Return the (X, Y) coordinate for the center point of the cell that contains the specified text.  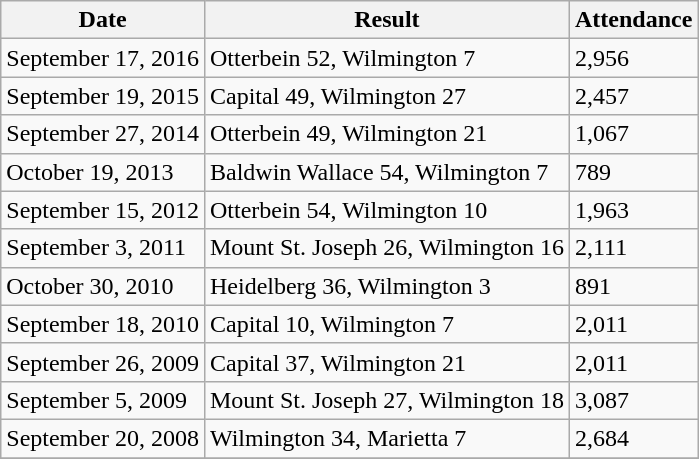
2,684 (633, 438)
2,457 (633, 96)
October 30, 2010 (103, 286)
Mount St. Joseph 26, Wilmington 16 (386, 248)
September 17, 2016 (103, 58)
Attendance (633, 20)
789 (633, 172)
September 3, 2011 (103, 248)
2,111 (633, 248)
Capital 37, Wilmington 21 (386, 362)
891 (633, 286)
September 19, 2015 (103, 96)
Result (386, 20)
Capital 49, Wilmington 27 (386, 96)
October 19, 2013 (103, 172)
Date (103, 20)
Baldwin Wallace 54, Wilmington 7 (386, 172)
September 15, 2012 (103, 210)
Otterbein 49, Wilmington 21 (386, 134)
2,956 (633, 58)
Otterbein 54, Wilmington 10 (386, 210)
Heidelberg 36, Wilmington 3 (386, 286)
September 26, 2009 (103, 362)
3,087 (633, 400)
September 27, 2014 (103, 134)
September 5, 2009 (103, 400)
Otterbein 52, Wilmington 7 (386, 58)
Mount St. Joseph 27, Wilmington 18 (386, 400)
September 18, 2010 (103, 324)
1,067 (633, 134)
Wilmington 34, Marietta 7 (386, 438)
September 20, 2008 (103, 438)
Capital 10, Wilmington 7 (386, 324)
1,963 (633, 210)
